Provide the (X, Y) coordinate of the cell's center where the given text is located.  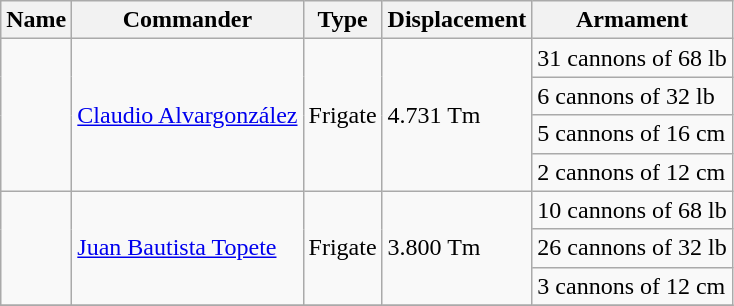
Type (342, 20)
Armament (632, 20)
Juan Bautista Topete (188, 248)
Claudio Alvargonzález (188, 115)
3.800 Tm (457, 248)
4.731 Tm (457, 115)
Name (36, 20)
Commander (188, 20)
2 cannons of 12 cm (632, 172)
5 cannons of 16 cm (632, 134)
6 cannons of 32 lb (632, 96)
31 cannons of 68 lb (632, 58)
3 cannons of 12 cm (632, 286)
10 cannons of 68 lb (632, 210)
26 cannons of 32 lb (632, 248)
Displacement (457, 20)
